Output the [X, Y] coordinate of the center of the cell containing the given text.  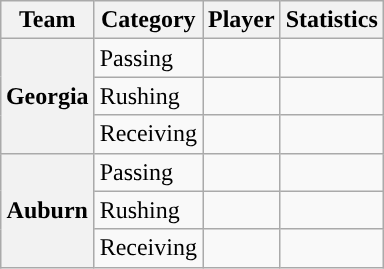
Auburn [47, 210]
Category [148, 20]
Georgia [47, 96]
Statistics [332, 20]
Team [47, 20]
Player [241, 20]
